Provide the [x, y] coordinate of the cell's center where the given text is located.  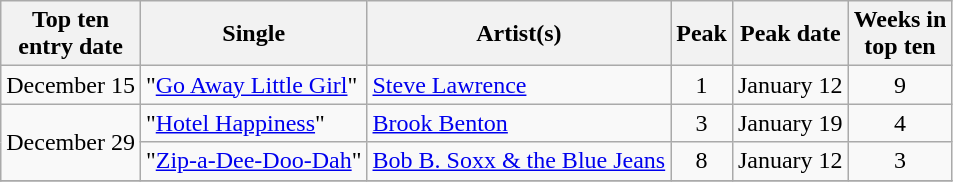
Steve Lawrence [519, 85]
December 15 [71, 85]
4 [900, 123]
"Hotel Happiness" [254, 123]
January 19 [790, 123]
December 29 [71, 142]
Artist(s) [519, 34]
Weeks intop ten [900, 34]
8 [702, 161]
Single [254, 34]
Peak [702, 34]
"Go Away Little Girl" [254, 85]
9 [900, 85]
Peak date [790, 34]
1 [702, 85]
Top tenentry date [71, 34]
Brook Benton [519, 123]
"Zip-a-Dee-Doo-Dah" [254, 161]
Bob B. Soxx & the Blue Jeans [519, 161]
